Pinpoint the cell where the given text exists, returning its (X, Y) midpoint coordinate. 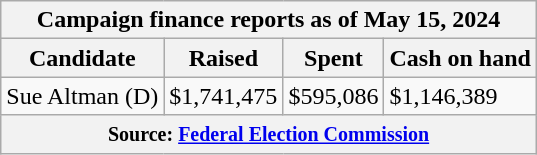
$1,741,475 (224, 96)
Spent (334, 58)
Sue Altman (D) (82, 96)
Cash on hand (460, 58)
Campaign finance reports as of May 15, 2024 (269, 20)
$595,086 (334, 96)
$1,146,389 (460, 96)
Raised (224, 58)
Source: Federal Election Commission (269, 134)
Candidate (82, 58)
